Pinpoint the cell where the given text exists, returning its (x, y) midpoint coordinate. 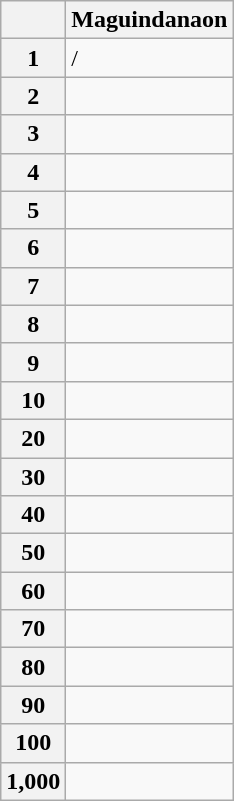
80 (34, 667)
40 (34, 515)
10 (34, 400)
1,000 (34, 781)
1 (34, 58)
30 (34, 477)
2 (34, 96)
50 (34, 553)
8 (34, 324)
/ (150, 58)
6 (34, 248)
7 (34, 286)
3 (34, 134)
70 (34, 629)
Maguindanaon (150, 20)
100 (34, 743)
4 (34, 172)
9 (34, 362)
5 (34, 210)
20 (34, 438)
90 (34, 705)
60 (34, 591)
